Output the (X, Y) coordinate of the center of the cell containing the given text.  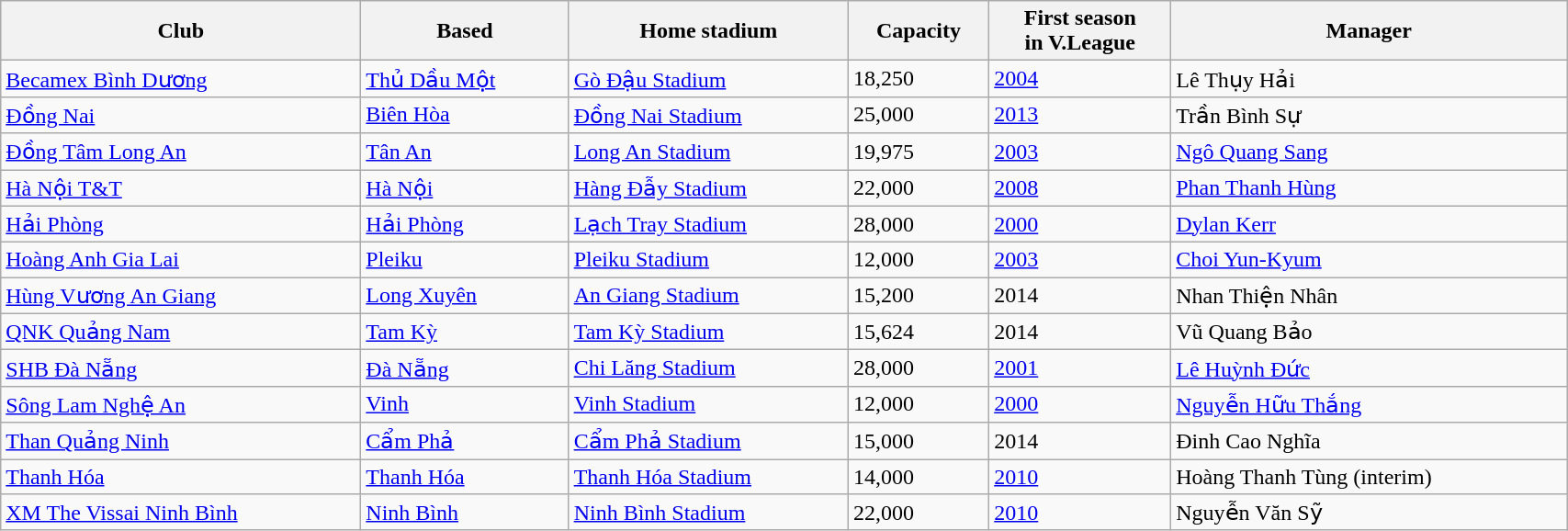
Biên Hòa (465, 115)
18,250 (919, 79)
Hoàng Thanh Tùng (interim) (1369, 477)
Đồng Tâm Long An (181, 152)
Cẩm Phả Stadium (708, 441)
Phan Thanh Hùng (1369, 187)
Hàng Đẫy Stadium (708, 187)
2013 (1080, 115)
Long Xuyên (465, 296)
Chi Lăng Stadium (708, 368)
25,000 (919, 115)
Ninh Bình Stadium (708, 513)
Dylan Kerr (1369, 224)
Đà Nẵng (465, 368)
Becamex Bình Dương (181, 79)
Cẩm Phả (465, 441)
Thủ Dầu Một (465, 79)
Nhan Thiện Nhân (1369, 296)
Thanh Hóa Stadium (708, 477)
Manager (1369, 31)
Tân An (465, 152)
Đinh Cao Nghĩa (1369, 441)
Pleiku Stadium (708, 260)
First season in V.League (1080, 31)
Đồng Nai (181, 115)
15,624 (919, 332)
An Giang Stadium (708, 296)
Lê Thụy Hải (1369, 79)
Vũ Quang Bảo (1369, 332)
Club (181, 31)
Lê Huỳnh Đức (1369, 368)
19,975 (919, 152)
Nguyễn Văn Sỹ (1369, 513)
Hà Nội (465, 187)
Đồng Nai Stadium (708, 115)
Sông Lam Nghệ An (181, 404)
Choi Yun-Kyum (1369, 260)
Vinh (465, 404)
Nguyễn Hữu Thắng (1369, 404)
Hà Nội T&T (181, 187)
2001 (1080, 368)
Ninh Bình (465, 513)
Vinh Stadium (708, 404)
Tam Kỳ (465, 332)
Gò Đậu Stadium (708, 79)
Home stadium (708, 31)
Pleiku (465, 260)
Tam Kỳ Stadium (708, 332)
Hùng Vương An Giang (181, 296)
15,200 (919, 296)
Hoàng Anh Gia Lai (181, 260)
Long An Stadium (708, 152)
Lạch Tray Stadium (708, 224)
Based (465, 31)
Than Quảng Ninh (181, 441)
Ngô Quang Sang (1369, 152)
Trần Bình Sự (1369, 115)
SHB Đà Nẵng (181, 368)
15,000 (919, 441)
2008 (1080, 187)
Capacity (919, 31)
XM The Vissai Ninh Bình (181, 513)
2004 (1080, 79)
14,000 (919, 477)
QNK Quảng Nam (181, 332)
